Output the (X, Y) coordinate of the center of the cell containing the given text.  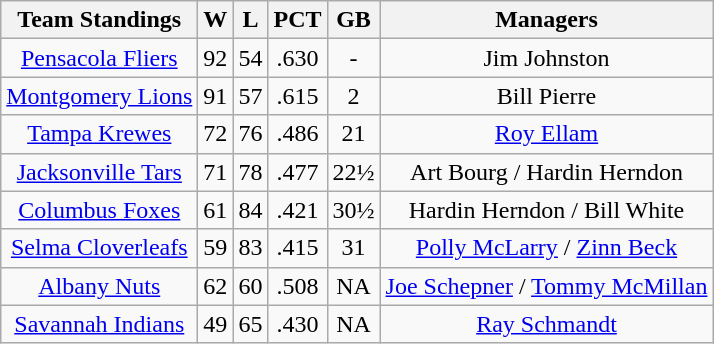
62 (216, 286)
Polly McLarry / Zinn Beck (546, 248)
Savannah Indians (100, 324)
.508 (298, 286)
Hardin Herndon / Bill White (546, 210)
Art Bourg / Hardin Herndon (546, 172)
84 (250, 210)
83 (250, 248)
76 (250, 134)
30½ (354, 210)
Ray Schmandt (546, 324)
GB (354, 20)
57 (250, 96)
.421 (298, 210)
Jacksonville Tars (100, 172)
61 (216, 210)
31 (354, 248)
Joe Schepner / Tommy McMillan (546, 286)
59 (216, 248)
91 (216, 96)
.430 (298, 324)
Managers (546, 20)
22½ (354, 172)
Selma Cloverleafs (100, 248)
.477 (298, 172)
Bill Pierre (546, 96)
21 (354, 134)
71 (216, 172)
Roy Ellam (546, 134)
.630 (298, 58)
Pensacola Fliers (100, 58)
.615 (298, 96)
2 (354, 96)
W (216, 20)
60 (250, 286)
Montgomery Lions (100, 96)
49 (216, 324)
78 (250, 172)
92 (216, 58)
72 (216, 134)
Jim Johnston (546, 58)
54 (250, 58)
.415 (298, 248)
Columbus Foxes (100, 210)
L (250, 20)
.486 (298, 134)
Tampa Krewes (100, 134)
Albany Nuts (100, 286)
- (354, 58)
PCT (298, 20)
Team Standings (100, 20)
65 (250, 324)
